Search for the cell housing the specified text and yield its (x, y) center coordinate. 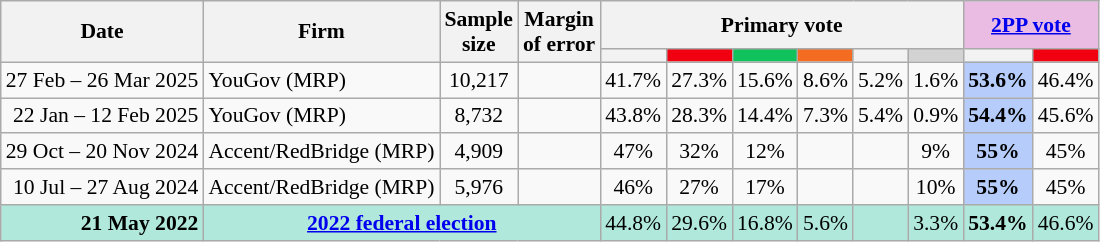
21 May 2022 (102, 223)
14.4% (765, 116)
10 Jul – 27 Aug 2024 (102, 187)
Marginof error (559, 32)
5,976 (479, 187)
47% (633, 152)
5.6% (826, 223)
9% (936, 152)
54.4% (998, 116)
4,909 (479, 152)
29.6% (699, 223)
29 Oct – 20 Nov 2024 (102, 152)
46.4% (1066, 80)
1.6% (936, 80)
12% (765, 152)
5.2% (880, 80)
2022 federal election (402, 223)
41.7% (633, 80)
8.6% (826, 80)
16.8% (765, 223)
3.3% (936, 223)
22 Jan – 12 Feb 2025 (102, 116)
10% (936, 187)
46% (633, 187)
7.3% (826, 116)
27% (699, 187)
46.6% (1066, 223)
Primary vote (782, 25)
32% (699, 152)
28.3% (699, 116)
2PP vote (1030, 25)
15.6% (765, 80)
44.8% (633, 223)
53.4% (998, 223)
45.6% (1066, 116)
5.4% (880, 116)
8,732 (479, 116)
27 Feb – 26 Mar 2025 (102, 80)
10,217 (479, 80)
43.8% (633, 116)
17% (765, 187)
0.9% (936, 116)
27.3% (699, 80)
Samplesize (479, 32)
53.6% (998, 80)
Firm (321, 32)
Date (102, 32)
